From the cell containing the given text, extract its center point as [x, y] coordinate. 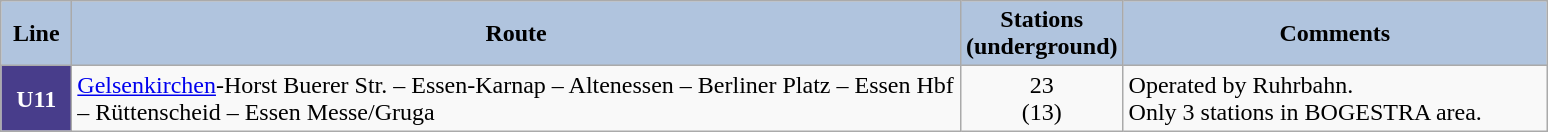
Gelsenkirchen-Horst Buerer Str. – Essen-Karnap – Altenessen – Berliner Platz – Essen Hbf – Rüttenscheid – Essen Messe/Gruga [516, 98]
Line [36, 34]
Route [516, 34]
U11 [36, 98]
Comments [1335, 34]
Operated by Ruhrbahn.Only 3 stations in BOGESTRA area. [1335, 98]
23(13) [1042, 98]
Stations(underground) [1042, 34]
